Output the [X, Y] coordinate of the center of the cell containing the given text.  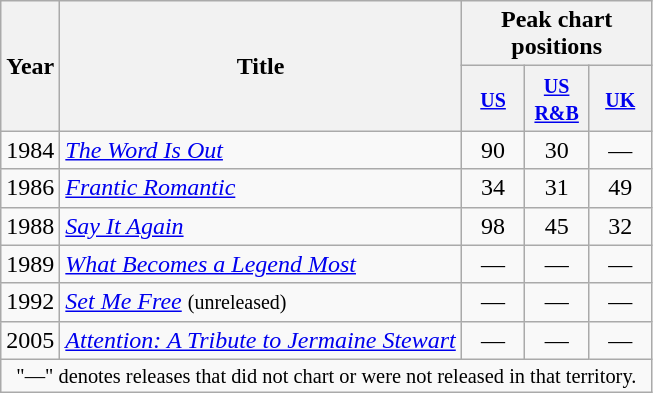
Frantic Romantic [260, 188]
US R&B [557, 98]
Say It Again [260, 226]
Peak chart positions [556, 34]
30 [557, 150]
31 [557, 188]
1992 [30, 302]
Set Me Free (unreleased) [260, 302]
1984 [30, 150]
2005 [30, 340]
32 [620, 226]
1986 [30, 188]
US [493, 98]
34 [493, 188]
"—" denotes releases that did not chart or were not released in that territory. [326, 376]
UK [620, 98]
98 [493, 226]
90 [493, 150]
Title [260, 66]
What Becomes a Legend Most [260, 264]
The Word Is Out [260, 150]
Attention: A Tribute to Jermaine Stewart [260, 340]
49 [620, 188]
1988 [30, 226]
1989 [30, 264]
45 [557, 226]
Year [30, 66]
